Return (X, Y) of the center of cell containing provided text 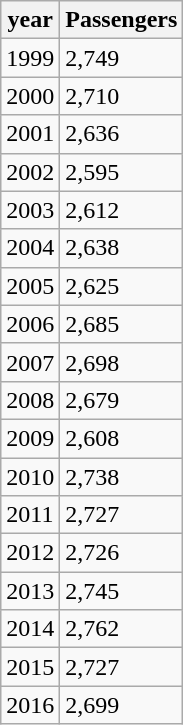
2007 (30, 362)
Passengers (122, 20)
2015 (30, 667)
2006 (30, 324)
2,625 (122, 286)
2009 (30, 438)
2,608 (122, 438)
2014 (30, 629)
2008 (30, 400)
2,685 (122, 324)
2,726 (122, 553)
2,699 (122, 705)
2011 (30, 515)
2004 (30, 248)
2003 (30, 210)
year (30, 20)
2,749 (122, 58)
2,679 (122, 400)
2001 (30, 134)
2005 (30, 286)
2,698 (122, 362)
2,710 (122, 96)
2000 (30, 96)
2,762 (122, 629)
2,636 (122, 134)
2016 (30, 705)
2013 (30, 591)
2,738 (122, 477)
2012 (30, 553)
2010 (30, 477)
2,745 (122, 591)
1999 (30, 58)
2002 (30, 172)
2,612 (122, 210)
2,595 (122, 172)
2,638 (122, 248)
